For the text-containing cell, return its midpoint in [X, Y] coordinate format. 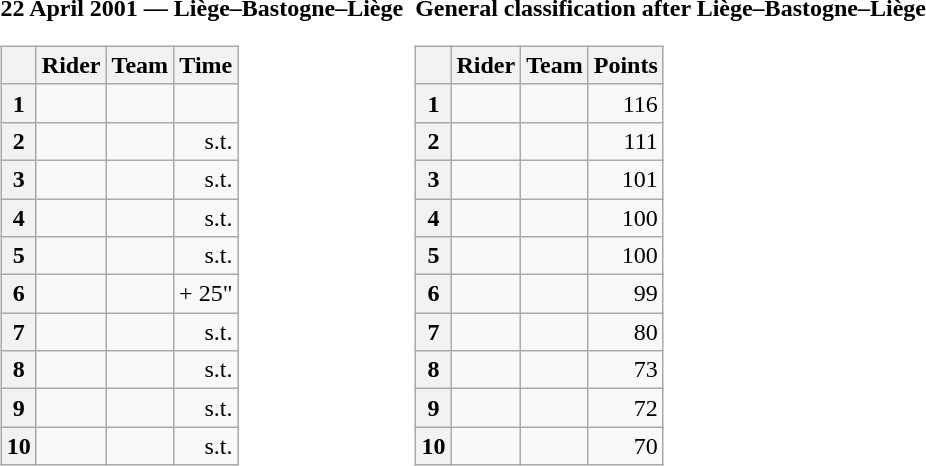
116 [626, 103]
+ 25" [206, 294]
72 [626, 408]
Points [626, 65]
111 [626, 141]
73 [626, 370]
Time [206, 65]
99 [626, 294]
101 [626, 179]
80 [626, 332]
70 [626, 446]
